Return the [x, y] coordinate for the center point of the cell that contains the specified text.  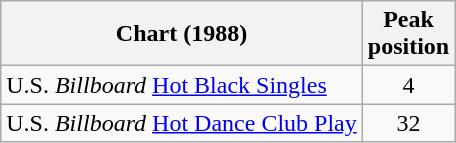
U.S. Billboard Hot Black Singles [182, 85]
32 [408, 123]
Peakposition [408, 34]
U.S. Billboard Hot Dance Club Play [182, 123]
4 [408, 85]
Chart (1988) [182, 34]
